Return (X, Y) of the center of cell containing provided text 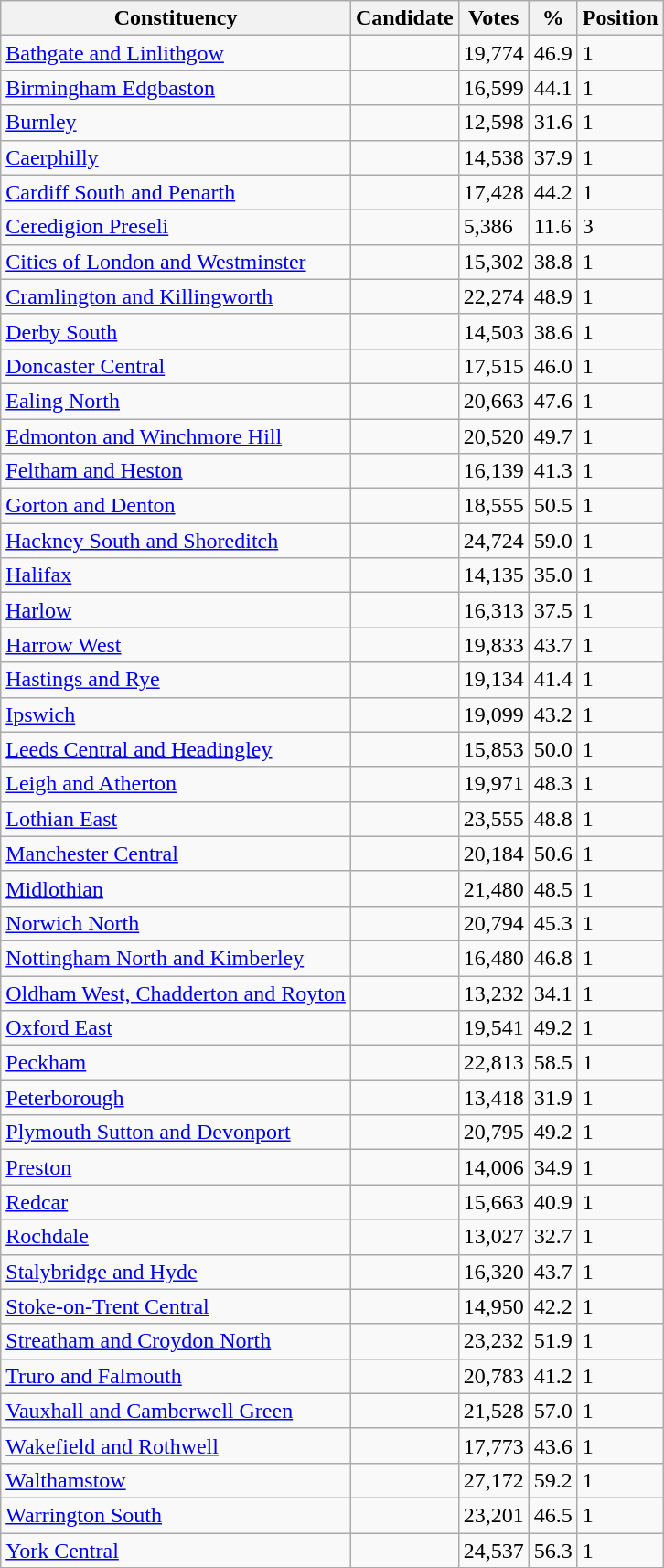
38.8 (552, 262)
Norwich North (176, 923)
13,232 (494, 993)
46.8 (552, 958)
20,520 (494, 436)
48.9 (552, 296)
59.0 (552, 541)
43.2 (552, 714)
Vauxhall and Camberwell Green (176, 1411)
19,833 (494, 645)
Leigh and Atherton (176, 784)
18,555 (494, 506)
47.6 (552, 401)
24,537 (494, 1551)
21,480 (494, 888)
15,302 (494, 262)
42.2 (552, 1306)
Feltham and Heston (176, 471)
20,783 (494, 1376)
Wakefield and Rothwell (176, 1445)
49.7 (552, 436)
Peterborough (176, 1098)
Warrington South (176, 1515)
14,135 (494, 575)
17,428 (494, 192)
Cardiff South and Penarth (176, 192)
19,774 (494, 53)
48.8 (552, 819)
Rochdale (176, 1237)
5,386 (494, 227)
41.2 (552, 1376)
15,853 (494, 749)
27,172 (494, 1480)
Derby South (176, 331)
48.3 (552, 784)
59.2 (552, 1480)
23,201 (494, 1515)
51.9 (552, 1341)
31.6 (552, 123)
Harlow (176, 610)
Position (620, 18)
43.6 (552, 1445)
19,134 (494, 680)
Streatham and Croydon North (176, 1341)
56.3 (552, 1551)
Ealing North (176, 401)
44.2 (552, 192)
23,555 (494, 819)
19,099 (494, 714)
11.6 (552, 227)
Midlothian (176, 888)
Doncaster Central (176, 366)
Stalybridge and Hyde (176, 1272)
16,480 (494, 958)
50.6 (552, 854)
Ceredigion Preseli (176, 227)
34.9 (552, 1167)
Oxford East (176, 1028)
15,663 (494, 1202)
Cramlington and Killingworth (176, 296)
16,320 (494, 1272)
20,795 (494, 1133)
Lothian East (176, 819)
32.7 (552, 1237)
Harrow West (176, 645)
Birmingham Edgbaston (176, 88)
Hackney South and Shoreditch (176, 541)
34.1 (552, 993)
41.3 (552, 471)
22,813 (494, 1063)
Oldham West, Chadderton and Royton (176, 993)
Manchester Central (176, 854)
17,773 (494, 1445)
20,794 (494, 923)
21,528 (494, 1411)
50.0 (552, 749)
Truro and Falmouth (176, 1376)
Caerphilly (176, 157)
Cities of London and Westminster (176, 262)
23,232 (494, 1341)
Stoke-on-Trent Central (176, 1306)
16,599 (494, 88)
46.0 (552, 366)
York Central (176, 1551)
Bathgate and Linlithgow (176, 53)
57.0 (552, 1411)
37.9 (552, 157)
Ipswich (176, 714)
Preston (176, 1167)
19,971 (494, 784)
Halifax (176, 575)
Votes (494, 18)
41.4 (552, 680)
20,663 (494, 401)
24,724 (494, 541)
45.3 (552, 923)
19,541 (494, 1028)
31.9 (552, 1098)
22,274 (494, 296)
46.5 (552, 1515)
Constituency (176, 18)
46.9 (552, 53)
13,027 (494, 1237)
35.0 (552, 575)
38.6 (552, 331)
Burnley (176, 123)
Hastings and Rye (176, 680)
17,515 (494, 366)
Candidate (404, 18)
40.9 (552, 1202)
14,503 (494, 331)
Walthamstow (176, 1480)
37.5 (552, 610)
44.1 (552, 88)
Peckham (176, 1063)
16,139 (494, 471)
Gorton and Denton (176, 506)
13,418 (494, 1098)
14,006 (494, 1167)
Edmonton and Winchmore Hill (176, 436)
14,538 (494, 157)
58.5 (552, 1063)
Redcar (176, 1202)
48.5 (552, 888)
Leeds Central and Headingley (176, 749)
3 (620, 227)
14,950 (494, 1306)
16,313 (494, 610)
Nottingham North and Kimberley (176, 958)
12,598 (494, 123)
% (552, 18)
20,184 (494, 854)
Plymouth Sutton and Devonport (176, 1133)
50.5 (552, 506)
